For the text-containing cell, return its midpoint in [X, Y] coordinate format. 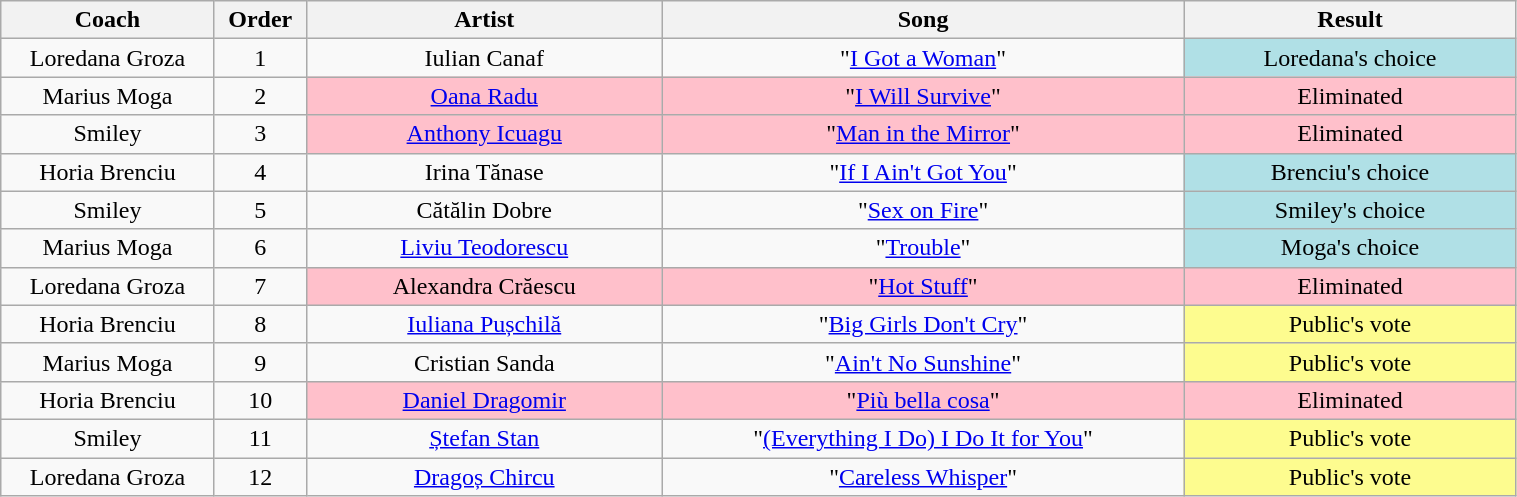
Artist [484, 20]
"Trouble" [923, 248]
Anthony Icuagu [484, 134]
Alexandra Crăescu [484, 286]
12 [260, 477]
"Più bella cosa" [923, 400]
4 [260, 172]
11 [260, 438]
Result [1350, 20]
7 [260, 286]
"If I Ain't Got You" [923, 172]
Song [923, 20]
Moga's choice [1350, 248]
10 [260, 400]
3 [260, 134]
2 [260, 96]
"Sex on Fire" [923, 210]
Loredana's choice [1350, 58]
"Big Girls Don't Cry" [923, 324]
Iuliana Pușchilă [484, 324]
"I Got a Woman" [923, 58]
Liviu Teodorescu [484, 248]
Ștefan Stan [484, 438]
"Careless Whisper" [923, 477]
Cătălin Dobre [484, 210]
Iulian Canaf [484, 58]
Daniel Dragomir [484, 400]
5 [260, 210]
9 [260, 362]
Coach [108, 20]
1 [260, 58]
Cristian Sanda [484, 362]
Brenciu's choice [1350, 172]
Dragoș Chircu [484, 477]
"I Will Survive" [923, 96]
Irina Tănase [484, 172]
"Hot Stuff" [923, 286]
"Ain't No Sunshine" [923, 362]
8 [260, 324]
6 [260, 248]
Smiley's choice [1350, 210]
Order [260, 20]
Oana Radu [484, 96]
"(Everything I Do) I Do It for You" [923, 438]
"Man in the Mirror" [923, 134]
